Return (X, Y) of the center of cell containing provided text 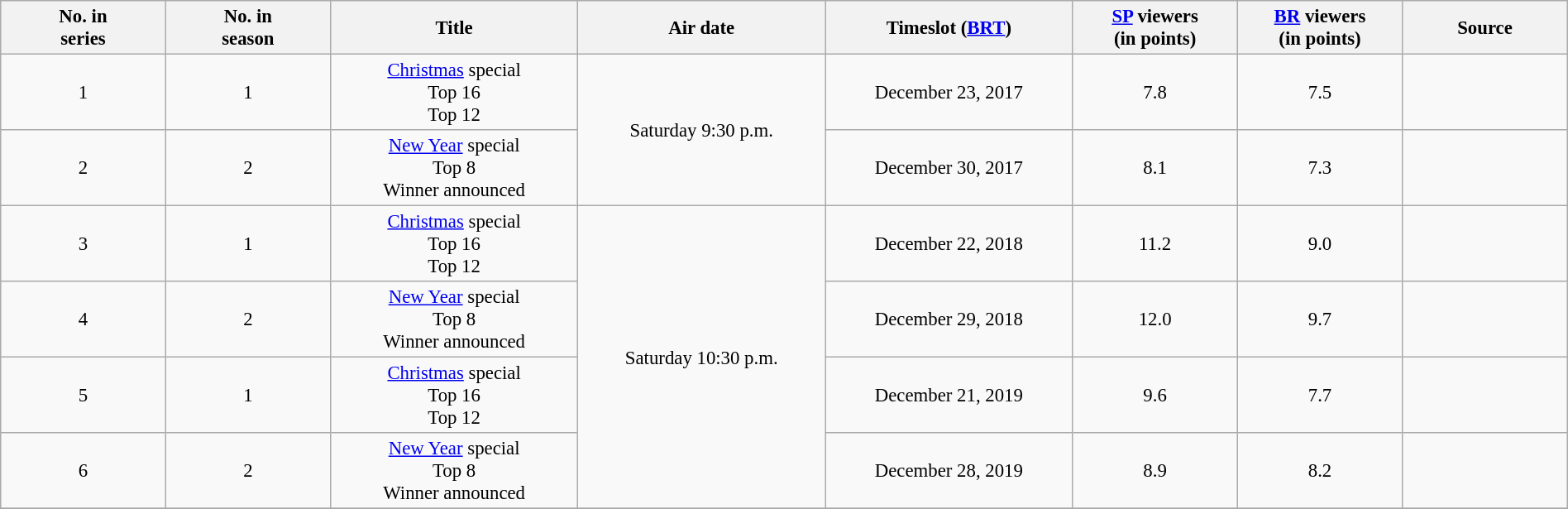
9.6 (1154, 396)
Saturday 10:30 p.m. (701, 358)
No. inseries (83, 28)
Title (455, 28)
5 (83, 396)
3 (83, 244)
Air date (701, 28)
BR viewers(in points) (1320, 28)
December 30, 2017 (949, 168)
9.7 (1320, 319)
December 23, 2017 (949, 93)
9.0 (1320, 244)
11.2 (1154, 244)
12.0 (1154, 319)
4 (83, 319)
No. inseason (248, 28)
7.7 (1320, 396)
7.3 (1320, 168)
December 22, 2018 (949, 244)
December 29, 2018 (949, 319)
Timeslot (BRT) (949, 28)
7.8 (1154, 93)
SP viewers(in points) (1154, 28)
December 21, 2019 (949, 396)
8.1 (1154, 168)
Source (1485, 28)
7.5 (1320, 93)
Saturday 9:30 p.m. (701, 131)
